Return [x, y] of the center of cell containing provided text 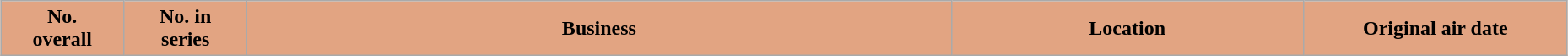
Location [1127, 29]
No.overall [62, 29]
Business [599, 29]
No. inseries [186, 29]
Original air date [1435, 29]
